Detect which cell encompasses the target text, then output its (X, Y) center coordinate. 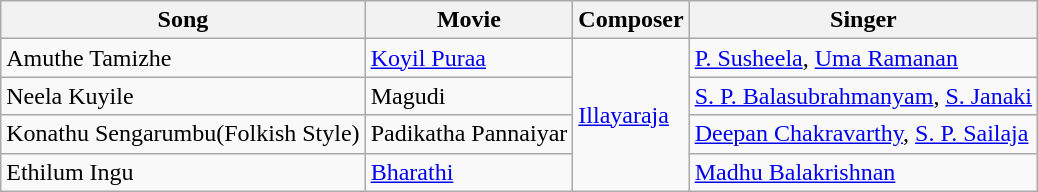
S. P. Balasubrahmanyam, S. Janaki (863, 96)
Magudi (469, 96)
Bharathi (469, 172)
Padikatha Pannaiyar (469, 134)
Song (183, 20)
Deepan Chakravarthy, S. P. Sailaja (863, 134)
Konathu Sengarumbu(Folkish Style) (183, 134)
Singer (863, 20)
Koyil Puraa (469, 58)
Movie (469, 20)
Illayaraja (631, 115)
Amuthe Tamizhe (183, 58)
Composer (631, 20)
Madhu Balakrishnan (863, 172)
Neela Kuyile (183, 96)
P. Susheela, Uma Ramanan (863, 58)
Ethilum Ingu (183, 172)
